Determine the [x, y] coordinate at the center of the cell enclosing the given text.  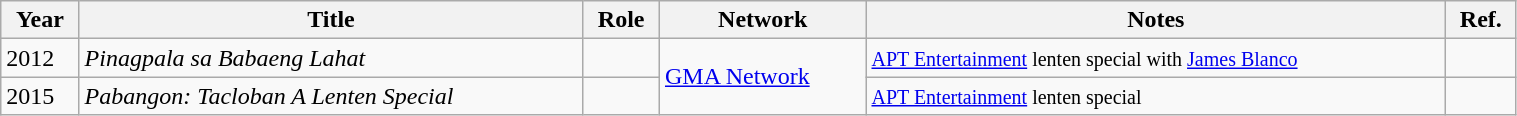
Title [331, 20]
2015 [40, 96]
Notes [1156, 20]
Year [40, 20]
Network [762, 20]
APT Entertainment lenten special with James Blanco [1156, 58]
Ref. [1481, 20]
GMA Network [762, 77]
Role [622, 20]
2012 [40, 58]
Pabangon: Tacloban A Lenten Special [331, 96]
APT Entertainment lenten special [1156, 96]
Pinagpala sa Babaeng Lahat [331, 58]
